Determine the [X, Y] coordinate at the center of the cell enclosing the given text.  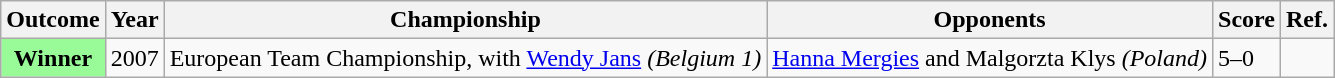
Outcome [53, 20]
Score [1247, 20]
European Team Championship, with Wendy Jans (Belgium 1) [465, 58]
Championship [465, 20]
Winner [53, 58]
5–0 [1247, 58]
Opponents [990, 20]
Hanna Mergies and Malgorzta Klys (Poland) [990, 58]
Year [134, 20]
Ref. [1306, 20]
2007 [134, 58]
